Search for the cell housing the specified text and yield its (X, Y) center coordinate. 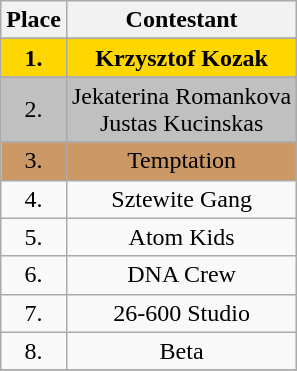
1. (34, 58)
Beta (181, 351)
7. (34, 313)
Temptation (181, 161)
Place (34, 20)
Sztewite Gang (181, 199)
3. (34, 161)
Contestant (181, 20)
Jekaterina RomankovaJustas Kucinskas (181, 110)
5. (34, 237)
8. (34, 351)
6. (34, 275)
4. (34, 199)
26-600 Studio (181, 313)
Krzysztof Kozak (181, 58)
2. (34, 110)
Atom Kids (181, 237)
DNA Crew (181, 275)
